Pinpoint the cell where the given text exists, returning its [X, Y] midpoint coordinate. 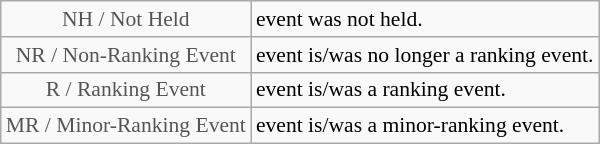
event is/was no longer a ranking event. [425, 55]
MR / Minor-Ranking Event [126, 126]
NH / Not Held [126, 19]
NR / Non-Ranking Event [126, 55]
event is/was a ranking event. [425, 90]
event was not held. [425, 19]
R / Ranking Event [126, 90]
event is/was a minor-ranking event. [425, 126]
